Extract the [x, y] coordinate from the center of the cell holding the provided text.  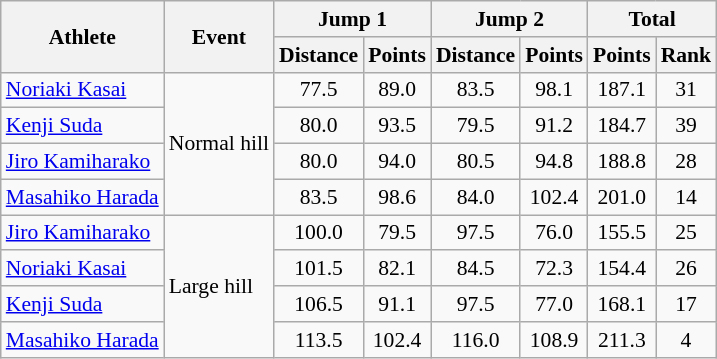
82.1 [397, 269]
77.5 [318, 90]
98.6 [397, 197]
154.4 [622, 269]
187.1 [622, 90]
188.8 [622, 162]
116.0 [476, 340]
106.5 [318, 304]
Event [219, 36]
93.5 [397, 126]
76.0 [554, 233]
91.2 [554, 126]
Total [652, 19]
84.5 [476, 269]
100.0 [318, 233]
84.0 [476, 197]
72.3 [554, 269]
Large hill [219, 286]
201.0 [622, 197]
91.1 [397, 304]
98.1 [554, 90]
101.5 [318, 269]
28 [686, 162]
Jump 1 [352, 19]
26 [686, 269]
113.5 [318, 340]
94.0 [397, 162]
108.9 [554, 340]
14 [686, 197]
Athlete [82, 36]
Normal hill [219, 143]
77.0 [554, 304]
17 [686, 304]
211.3 [622, 340]
31 [686, 90]
4 [686, 340]
39 [686, 126]
80.5 [476, 162]
155.5 [622, 233]
184.7 [622, 126]
Rank [686, 55]
25 [686, 233]
94.8 [554, 162]
89.0 [397, 90]
Jump 2 [510, 19]
168.1 [622, 304]
